From the cell containing the given text, extract its center point as (x, y) coordinate. 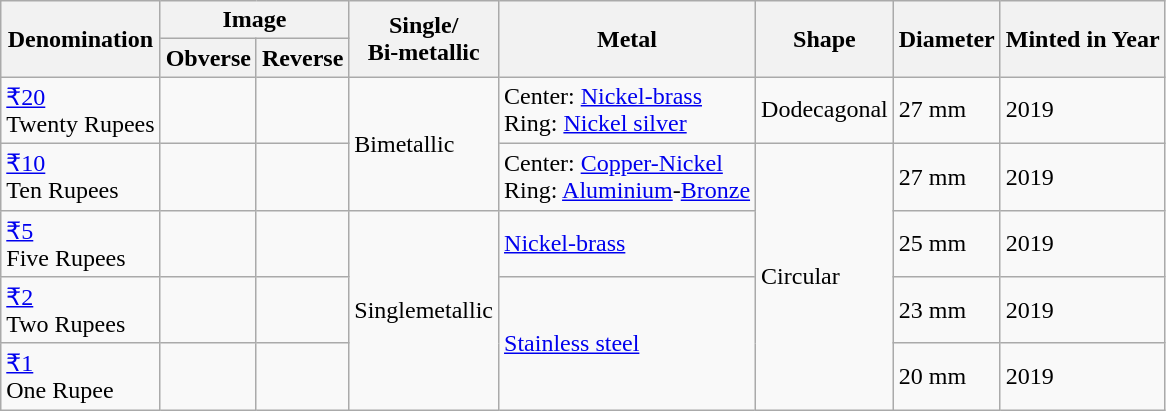
Diameter (946, 39)
Single/Bi-metallic (424, 39)
Shape (825, 39)
20 mm (946, 376)
Reverse (302, 58)
₹20 Twenty Rupees (80, 110)
Obverse (208, 58)
Nickel-brass (628, 244)
₹2Two Rupees (80, 310)
Minted in Year (1082, 39)
₹1One Rupee (80, 376)
Bimetallic (424, 144)
Metal (628, 39)
Center: Nickel-brassRing: Nickel silver (628, 110)
₹10Ten Rupees (80, 176)
Dodecagonal (825, 110)
Singlemetallic (424, 310)
Center: Copper-NickelRing: Aluminium-Bronze (628, 176)
Circular (825, 276)
Stainless steel (628, 344)
23 mm (946, 310)
₹5Five Rupees (80, 244)
Denomination (80, 39)
Image (254, 20)
25 mm (946, 244)
